Provide the (x, y) coordinate of the cell's center where the given text is located.  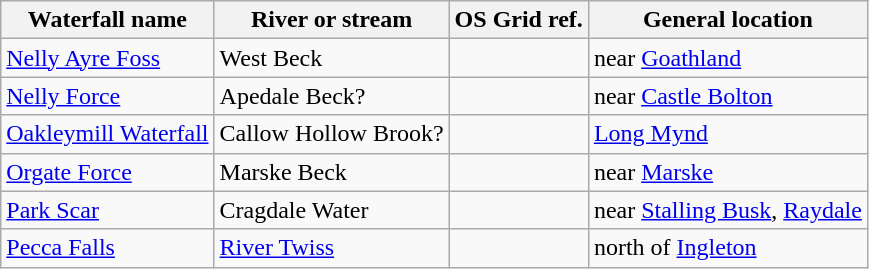
Oakleymill Waterfall (108, 134)
West Beck (332, 58)
River Twiss (332, 248)
near Stalling Busk, Raydale (728, 210)
near Goathland (728, 58)
Waterfall name (108, 20)
Apedale Beck? (332, 96)
Long Mynd (728, 134)
Cragdale Water (332, 210)
near Marske (728, 172)
Nelly Ayre Foss (108, 58)
River or stream (332, 20)
Orgate Force (108, 172)
Pecca Falls (108, 248)
Park Scar (108, 210)
near Castle Bolton (728, 96)
Marske Beck (332, 172)
OS Grid ref. (518, 20)
north of Ingleton (728, 248)
General location (728, 20)
Nelly Force (108, 96)
Callow Hollow Brook? (332, 134)
